Return [X, Y] of the center of cell containing provided text 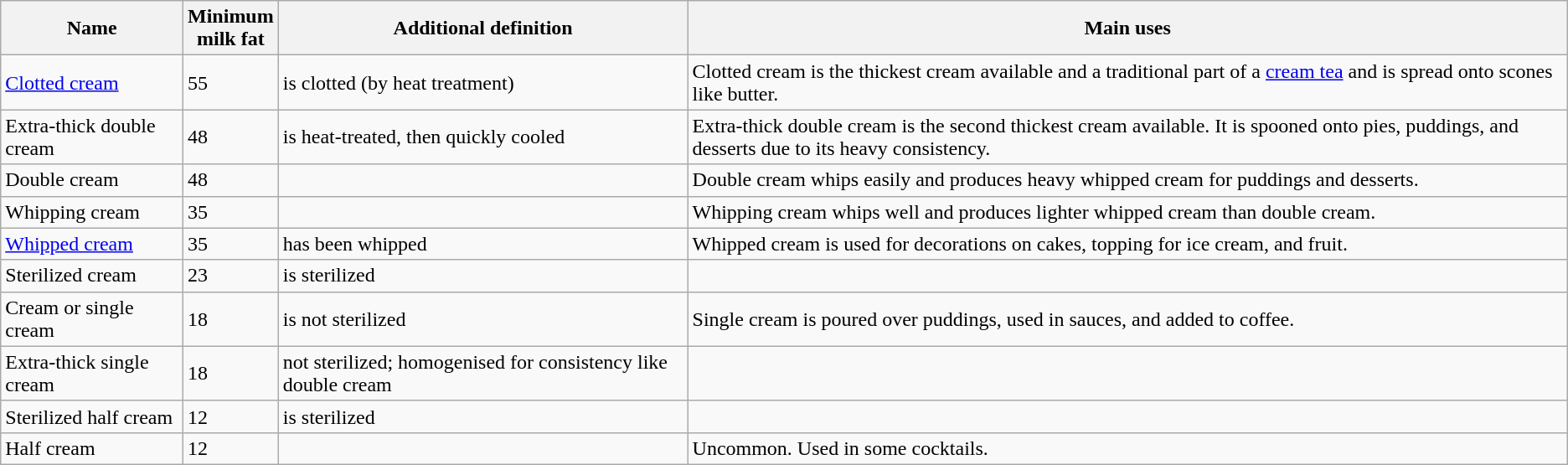
Whipped cream [92, 244]
Main uses [1127, 28]
Extra-thick double cream [92, 137]
is heat-treated, then quickly cooled [482, 137]
has been whipped [482, 244]
Uncommon. Used in some cocktails. [1127, 448]
is not sterilized [482, 318]
Clotted cream [92, 82]
Whipped cream is used for decorations on cakes, topping for ice cream, and fruit. [1127, 244]
Whipping cream [92, 212]
Cream or single cream [92, 318]
23 [231, 276]
Double cream [92, 180]
Whipping cream whips well and produces lighter whipped cream than double cream. [1127, 212]
55 [231, 82]
Single cream is poured over puddings, used in sauces, and added to coffee. [1127, 318]
Minimum milk fat [231, 28]
Extra-thick double cream is the second thickest cream available. It is spooned onto pies, puddings, and desserts due to its heavy consistency. [1127, 137]
Sterilized cream [92, 276]
Name [92, 28]
Additional definition [482, 28]
Double cream whips easily and produces heavy whipped cream for puddings and desserts. [1127, 180]
not sterilized; homogenised for consistency like double cream [482, 374]
is clotted (by heat treatment) [482, 82]
Half cream [92, 448]
Sterilized half cream [92, 416]
Extra-thick single cream [92, 374]
Clotted cream is the thickest cream available and a traditional part of a cream tea and is spread onto scones like butter. [1127, 82]
